Scan for the cell matching the given text and deliver its (x, y) coordinate at center. 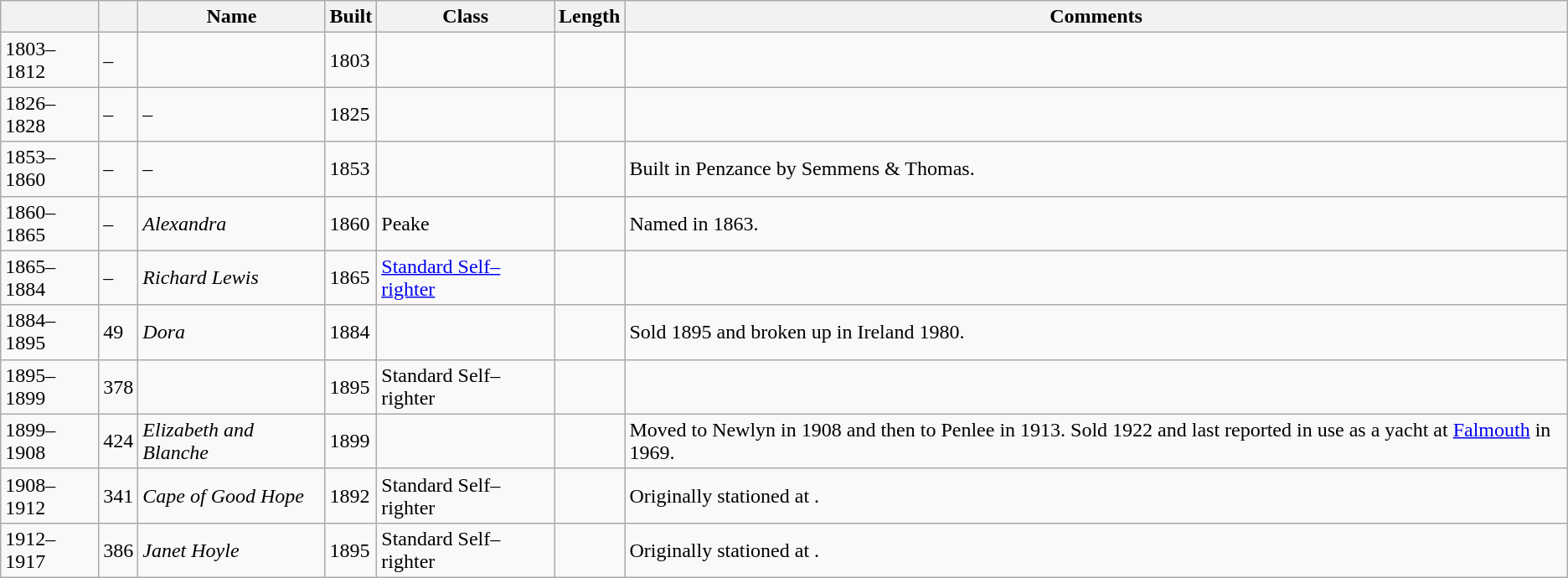
378 (119, 387)
Built in Penzance by Semmens & Thomas. (1096, 169)
1895–1899 (50, 387)
Cape of Good Hope (231, 496)
Length (590, 17)
Peake (466, 223)
Name (231, 17)
Elizabeth and Blanche (231, 441)
1826–1828 (50, 114)
1899–1908 (50, 441)
341 (119, 496)
1892 (351, 496)
1884–1895 (50, 332)
1803–1812 (50, 60)
1860 (351, 223)
424 (119, 441)
1865 (351, 278)
Moved to Newlyn in 1908 and then to Penlee in 1913. Sold 1922 and last reported in use as a yacht at Falmouth in 1969. (1096, 441)
Built (351, 17)
1825 (351, 114)
1908–1912 (50, 496)
1884 (351, 332)
386 (119, 550)
Sold 1895 and broken up in Ireland 1980. (1096, 332)
1853 (351, 169)
Named in 1863. (1096, 223)
49 (119, 332)
1803 (351, 60)
1853–1860 (50, 169)
Alexandra (231, 223)
Class (466, 17)
1860–1865 (50, 223)
1912–1917 (50, 550)
Janet Hoyle (231, 550)
Dora (231, 332)
Comments (1096, 17)
1899 (351, 441)
1865–1884 (50, 278)
Richard Lewis (231, 278)
